Scan for the cell matching the given text and deliver its (x, y) coordinate at center. 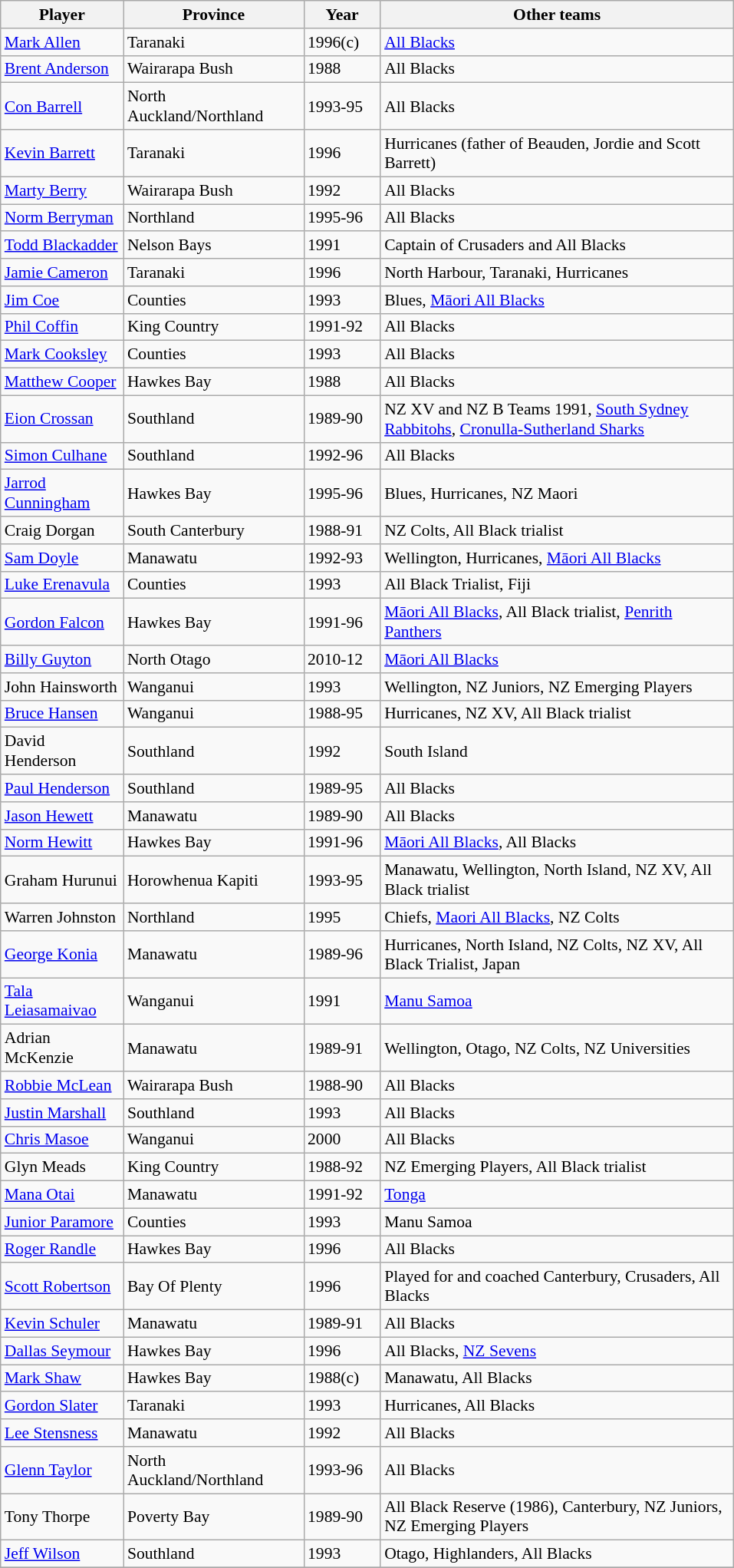
Tony Thorpe (62, 1517)
Glenn Taylor (62, 1471)
Manawatu, All Blacks (557, 1378)
Robbie McLean (62, 1085)
Player (62, 15)
Jim Coe (62, 300)
Province (213, 15)
1992-93 (342, 558)
Kevin Barrett (62, 153)
Poverty Bay (213, 1517)
Year (342, 15)
Bruce Hansen (62, 714)
All Black Trialist, Fiji (557, 585)
All Blacks, NZ Sevens (557, 1351)
Paul Henderson (62, 788)
Blues, Hurricanes, NZ Maori (557, 493)
Otago, Highlanders, All Blacks (557, 1554)
1989-95 (342, 788)
Māori All Blacks, All Black trialist, Penrith Panthers (557, 622)
NZ Colts, All Black trialist (557, 530)
Marty Berry (62, 190)
Con Barrell (62, 106)
Gordon Falcon (62, 622)
South Island (557, 751)
Mark Cooksley (62, 355)
NZ Emerging Players, All Black trialist (557, 1167)
Todd Blackadder (62, 246)
Eion Crossan (62, 419)
Mark Allen (62, 42)
Kevin Schuler (62, 1324)
2000 (342, 1140)
Justin Marshall (62, 1113)
2010-12 (342, 659)
Chiefs, Maori All Blacks, NZ Colts (557, 917)
Māori All Blacks, All Blacks (557, 843)
1995 (342, 917)
George Konia (62, 955)
Matthew Cooper (62, 382)
Scott Robertson (62, 1286)
Craig Dorgan (62, 530)
Jason Hewett (62, 816)
Captain of Crusaders and All Blacks (557, 246)
1988(c) (342, 1378)
Junior Paramore (62, 1222)
Hurricanes, NZ XV, All Black trialist (557, 714)
Tonga (557, 1195)
1992-96 (342, 456)
Other teams (557, 15)
Roger Randle (62, 1249)
NZ XV and NZ B Teams 1991, South Sydney Rabbitohs, Cronulla-Sutherland Sharks (557, 419)
Brent Anderson (62, 69)
Dallas Seymour (62, 1351)
Billy Guyton (62, 659)
Wellington, Otago, NZ Colts, NZ Universities (557, 1048)
Mark Shaw (62, 1378)
Jamie Cameron (62, 272)
Māori All Blacks (557, 659)
David Henderson (62, 751)
Hurricanes, All Blacks (557, 1406)
Simon Culhane (62, 456)
Jeff Wilson (62, 1554)
Graham Hurunui (62, 880)
1993-96 (342, 1471)
Sam Doyle (62, 558)
Hurricanes, North Island, NZ Colts, NZ XV, All Black Trialist, Japan (557, 955)
Gordon Slater (62, 1406)
Wellington, NZ Juniors, NZ Emerging Players (557, 687)
Manawatu, Wellington, North Island, NZ XV, All Black trialist (557, 880)
John Hainsworth (62, 687)
1988-95 (342, 714)
Played for and coached Canterbury, Crusaders, All Blacks (557, 1286)
Phil Coffin (62, 327)
Jarrod Cunningham (62, 493)
1988-92 (342, 1167)
Chris Masoe (62, 1140)
North Otago (213, 659)
Tala Leiasamaivao (62, 1001)
Glyn Meads (62, 1167)
Mana Otai (62, 1195)
Hurricanes (father of Beauden, Jordie and Scott Barrett) (557, 153)
1988-91 (342, 530)
Horowhenua Kapiti (213, 880)
1989-96 (342, 955)
South Canterbury (213, 530)
Norm Hewitt (62, 843)
Wellington, Hurricanes, Māori All Blacks (557, 558)
Adrian McKenzie (62, 1048)
North Harbour, Taranaki, Hurricanes (557, 272)
Bay Of Plenty (213, 1286)
Luke Erenavula (62, 585)
Lee Stensness (62, 1433)
Blues, Māori All Blacks (557, 300)
Warren Johnston (62, 917)
Nelson Bays (213, 246)
All Black Reserve (1986), Canterbury, NZ Juniors, NZ Emerging Players (557, 1517)
1996(c) (342, 42)
1988-90 (342, 1085)
Norm Berryman (62, 218)
